Provide the [X, Y] coordinate of the cell's center where the given text is located.  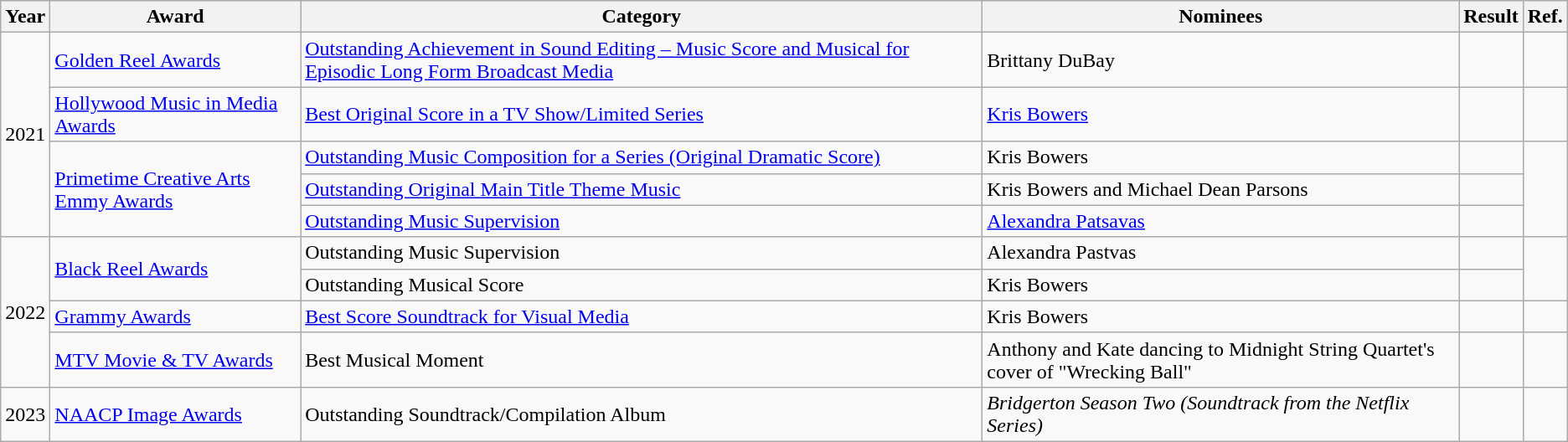
Best Musical Moment [642, 360]
2022 [25, 311]
Award [176, 17]
Year [25, 17]
Ref. [1545, 17]
Bridgerton Season Two (Soundtrack from the Netflix Series) [1221, 414]
2021 [25, 135]
Outstanding Achievement in Sound Editing – Music Score and Musical for Episodic Long Form Broadcast Media [642, 60]
Outstanding Musical Score [642, 285]
Best Original Score in a TV Show/Limited Series [642, 114]
Alexandra Patsavas [1221, 221]
MTV Movie & TV Awards [176, 360]
Result [1491, 17]
Brittany DuBay [1221, 60]
Outstanding Original Main Title Theme Music [642, 189]
Outstanding Music Composition for a Series (Original Dramatic Score) [642, 157]
Primetime Creative Arts Emmy Awards [176, 189]
Alexandra Pastvas [1221, 253]
Golden Reel Awards [176, 60]
Outstanding Soundtrack/Compilation Album [642, 414]
Anthony and Kate dancing to Midnight String Quartet's cover of "Wrecking Ball" [1221, 360]
Category [642, 17]
2023 [25, 414]
Nominees [1221, 17]
Kris Bowers and Michael Dean Parsons [1221, 189]
Hollywood Music in Media Awards [176, 114]
Black Reel Awards [176, 269]
Best Score Soundtrack for Visual Media [642, 316]
Grammy Awards [176, 316]
NAACP Image Awards [176, 414]
